Capture the cell that displays the provided text and extract its (x, y) central coordinate. 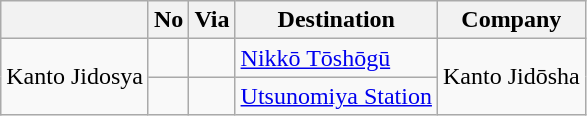
Company (511, 20)
No (168, 20)
Via (212, 20)
Kanto Jidōsha (511, 77)
Utsunomiya Station (336, 96)
Nikkō Tōshōgū (336, 58)
Kanto Jidosya (75, 77)
Destination (336, 20)
